Locate the cell with the specified text and output its (x, y) center coordinate. 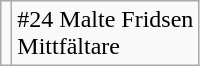
#24 Malte FridsenMittfältare (106, 34)
